For the text-containing cell, return its midpoint in (X, Y) coordinate format. 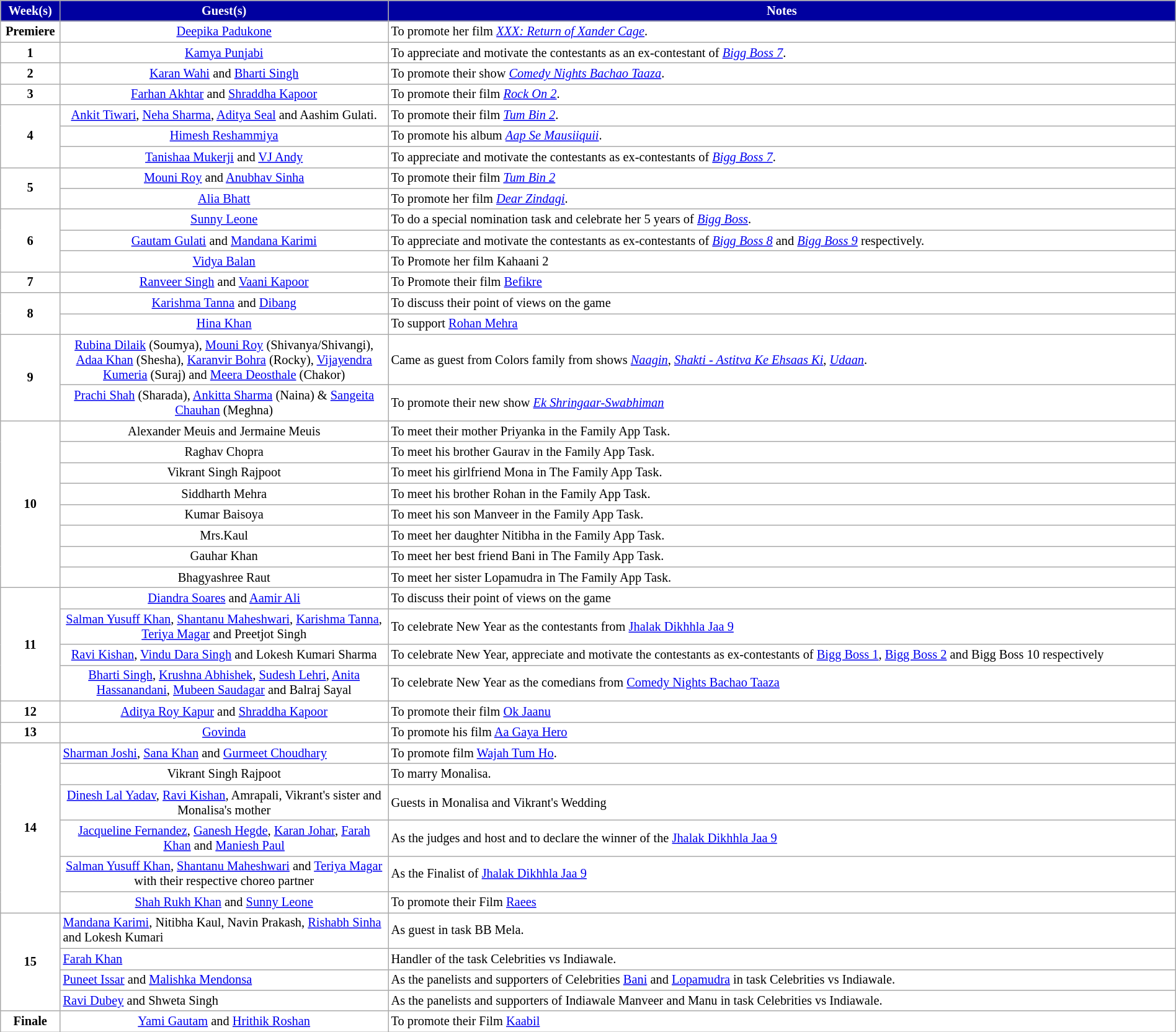
Ravi Dubey and Shweta Singh (225, 1000)
To promote their Film Raees (782, 902)
Sunny Leone (225, 220)
Siddharth Mehra (225, 494)
5 (30, 189)
Yami Gautam and Hrithik Roshan (225, 1021)
8 (30, 314)
Dinesh Lal Yadav, Ravi Kishan, Amrapali, Vikrant's sister and Monalisa's mother (225, 803)
Salman Yusuff Khan, Shantanu Maheshwari and Teriya Magar with their respective choreo partner (225, 874)
Hina Khan (225, 324)
2 (30, 73)
Guests in Monalisa and Vikrant's Wedding (782, 803)
Himesh Reshammiya (225, 136)
11 (30, 644)
To support Rohan Mehra (782, 324)
3 (30, 94)
To appreciate and motivate the contestants as ex-contestants of Bigg Boss 8 and Bigg Boss 9 respectively. (782, 241)
As guest in task BB Mela. (782, 930)
Bharti Singh, Krushna Abhishek, Sudesh Lehri, Anita Hassanandani, Mubeen Saudagar and Balraj Sayal (225, 683)
Kumar Baisoya (225, 515)
Finale (30, 1021)
To promote their film Rock On 2. (782, 94)
To appreciate and motivate the contestants as an ex-contestant of Bigg Boss 7. (782, 53)
Aditya Roy Kapur and Shraddha Kapoor (225, 711)
Tanishaa Mukerji and VJ Andy (225, 157)
Gautam Gulati and Mandana Karimi (225, 241)
10 (30, 504)
Karishma Tanna and Dibang (225, 303)
Handler of the task Celebrities vs Indiawale. (782, 959)
Premiere (30, 32)
Mandana Karimi, Nitibha Kaul, Navin Prakash, Rishabh Sinha and Lokesh Kumari (225, 930)
To Promote their film Befikre (782, 282)
To promote his film Aa Gaya Hero (782, 732)
Notes (782, 11)
Jacqueline Fernandez, Ganesh Hegde, Karan Johar, Farah Khan and Maniesh Paul (225, 838)
1 (30, 53)
Alia Bhatt (225, 198)
Raghav Chopra (225, 452)
To promote their Film Kaabil (782, 1021)
Ranveer Singh and Vaani Kapoor (225, 282)
As the Finalist of Jhalak Dikhhla Jaa 9 (782, 874)
To promote their film Tum Bin 2. (782, 115)
To meet his son Manveer in the Family App Task. (782, 515)
To promote her film Dear Zindagi. (782, 198)
To promote their film Ok Jaanu (782, 711)
Kamya Punjabi (225, 53)
14 (30, 827)
9 (30, 377)
To celebrate New Year as the comedians from Comedy Nights Bachao Taaza (782, 683)
7 (30, 282)
To celebrate New Year, appreciate and motivate the contestants as ex-contestants of Bigg Boss 1, Bigg Boss 2 and Bigg Boss 10 respectively (782, 655)
Shah Rukh Khan and Sunny Leone (225, 902)
Week(s) (30, 11)
12 (30, 711)
To meet his girlfriend Mona in The Family App Task. (782, 473)
As the judges and host and to declare the winner of the Jhalak Dikhhla Jaa 9 (782, 838)
15 (30, 961)
Govinda (225, 732)
Mrs.Kaul (225, 535)
To promote their new show Ek Shringaar-Swabhiman (782, 403)
To Promote her film Kahaani 2 (782, 261)
To meet their mother Priyanka in the Family App Task. (782, 431)
Puneet Issar and Malishka Mendonsa (225, 980)
Farah Khan (225, 959)
To meet her daughter Nitibha in the Family App Task. (782, 535)
Vidya Balan (225, 261)
As the panelists and supporters of Celebrities Bani and Lopamudra in task Celebrities vs Indiawale. (782, 980)
Sharman Joshi, Sana Khan and Gurmeet Choudhary (225, 753)
To meet his brother Gaurav in the Family App Task. (782, 452)
Guest(s) (225, 11)
4 (30, 136)
Came as guest from Colors family from shows Naagin, Shakti - Astitva Ke Ehsaas Ki, Udaan. (782, 360)
Karan Wahi and Bharti Singh (225, 73)
To promote her film XXX: Return of Xander Cage. (782, 32)
Mouni Roy and Anubhav Sinha (225, 178)
6 (30, 241)
Prachi Shah (Sharada), Ankitta Sharma (Naina) & Sangeita Chauhan (Meghna) (225, 403)
Alexander Meuis and Jermaine Meuis (225, 431)
13 (30, 732)
Salman Yusuff Khan, Shantanu Maheshwari, Karishma Tanna, Teriya Magar and Preetjot Singh (225, 626)
To celebrate New Year as the contestants from Jhalak Dikhhla Jaa 9 (782, 626)
To marry Monalisa. (782, 774)
To do a special nomination task and celebrate her 5 years of Bigg Boss. (782, 220)
To appreciate and motivate the contestants as ex-contestants of Bigg Boss 7. (782, 157)
To meet her best friend Bani in The Family App Task. (782, 556)
Gauhar Khan (225, 556)
Farhan Akhtar and Shraddha Kapoor (225, 94)
Bhagyashree Raut (225, 577)
Ankit Tiwari, Neha Sharma, Aditya Seal and Aashim Gulati. (225, 115)
Diandra Soares and Aamir Ali (225, 598)
To promote his album Aap Se Mausiiquii. (782, 136)
To promote their film Tum Bin 2 (782, 178)
Ravi Kishan, Vindu Dara Singh and Lokesh Kumari Sharma (225, 655)
Deepika Padukone (225, 32)
To promote their show Comedy Nights Bachao Taaza. (782, 73)
As the panelists and supporters of Indiawale Manveer and Manu in task Celebrities vs Indiawale. (782, 1000)
To meet his brother Rohan in the Family App Task. (782, 494)
To meet her sister Lopamudra in The Family App Task. (782, 577)
To promote film Wajah Tum Ho. (782, 753)
